Return (X, Y) of the center of cell containing provided text 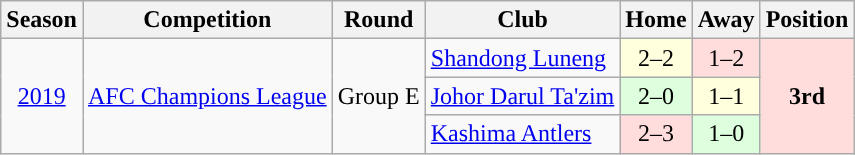
3rd (807, 96)
Johor Darul Ta'zim (522, 96)
Club (522, 20)
Round (378, 20)
Home (656, 20)
Group E (378, 96)
Position (807, 20)
2019 (42, 96)
2–3 (656, 134)
Away (726, 20)
Competition (207, 20)
AFC Champions League (207, 96)
Shandong Luneng (522, 58)
Season (42, 20)
Kashima Antlers (522, 134)
2–0 (656, 96)
1–0 (726, 134)
2–2 (656, 58)
1–2 (726, 58)
1–1 (726, 96)
